Capture the cell that displays the provided text and extract its [x, y] central coordinate. 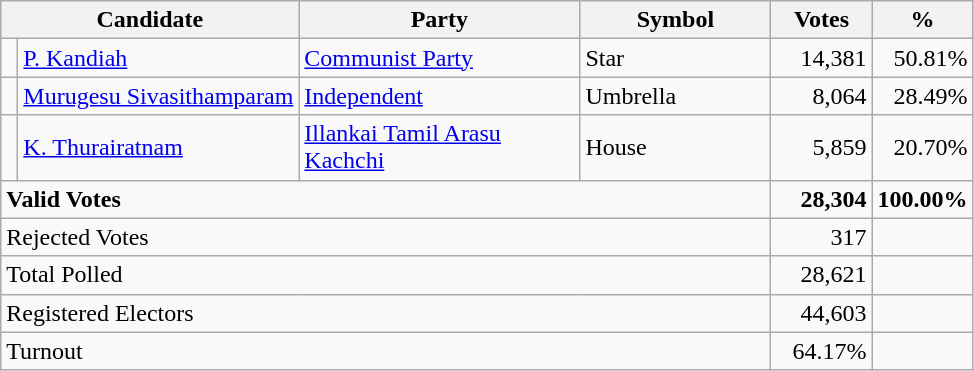
K. Thurairatnam [158, 148]
Candidate [150, 20]
P. Kandiah [158, 58]
50.81% [922, 58]
Turnout [386, 351]
Total Polled [386, 275]
44,603 [822, 313]
5,859 [822, 148]
Symbol [676, 20]
28,304 [822, 199]
28,621 [822, 275]
100.00% [922, 199]
14,381 [822, 58]
Registered Electors [386, 313]
64.17% [822, 351]
Illankai Tamil Arasu Kachchi [440, 148]
Star [676, 58]
Murugesu Sivasithamparam [158, 96]
Independent [440, 96]
28.49% [922, 96]
Votes [822, 20]
Rejected Votes [386, 237]
Party [440, 20]
Communist Party [440, 58]
Valid Votes [386, 199]
317 [822, 237]
Umbrella [676, 96]
8,064 [822, 96]
% [922, 20]
20.70% [922, 148]
House [676, 148]
